Provide the (X, Y) coordinate of the cell's center where the given text is located.  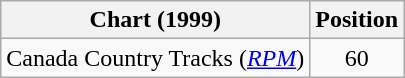
60 (357, 58)
Canada Country Tracks (RPM) (156, 58)
Chart (1999) (156, 20)
Position (357, 20)
